Locate the cell with the specified text and output its (X, Y) center coordinate. 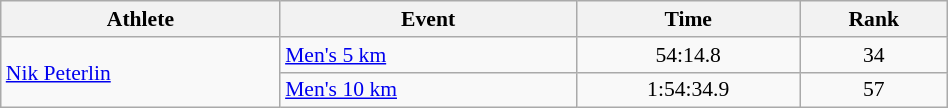
1:54:34.9 (688, 90)
Event (428, 19)
Athlete (140, 19)
34 (874, 55)
Men's 10 km (428, 90)
54:14.8 (688, 55)
Rank (874, 19)
Men's 5 km (428, 55)
Time (688, 19)
57 (874, 90)
Nik Peterlin (140, 72)
